Locate the cell with the specified text and output its [x, y] center coordinate. 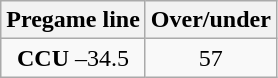
57 [210, 58]
CCU –34.5 [74, 58]
Over/under [210, 20]
Pregame line [74, 20]
